Locate the cell with the specified text and output its [x, y] center coordinate. 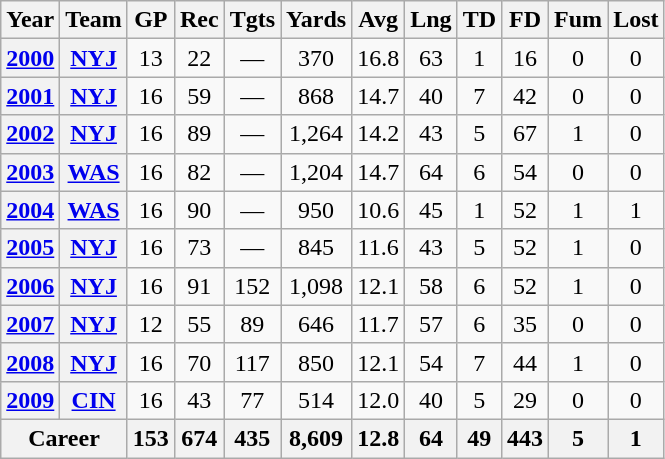
2003 [30, 172]
CIN [94, 400]
443 [526, 438]
2006 [30, 286]
13 [150, 58]
91 [199, 286]
55 [199, 324]
2002 [30, 134]
1,264 [316, 134]
70 [199, 362]
29 [526, 400]
845 [316, 248]
67 [526, 134]
11.6 [378, 248]
44 [526, 362]
12.0 [378, 400]
2001 [30, 96]
2008 [30, 362]
850 [316, 362]
646 [316, 324]
950 [316, 210]
2004 [30, 210]
Rec [199, 20]
2007 [30, 324]
153 [150, 438]
1,098 [316, 286]
868 [316, 96]
57 [431, 324]
514 [316, 400]
8,609 [316, 438]
73 [199, 248]
82 [199, 172]
Year [30, 20]
Tgts [252, 20]
42 [526, 96]
FD [526, 20]
GP [150, 20]
152 [252, 286]
Lng [431, 20]
2000 [30, 58]
14.2 [378, 134]
435 [252, 438]
12.8 [378, 438]
Fum [578, 20]
16.8 [378, 58]
Team [94, 20]
1,204 [316, 172]
370 [316, 58]
10.6 [378, 210]
63 [431, 58]
22 [199, 58]
Yards [316, 20]
12 [150, 324]
90 [199, 210]
58 [431, 286]
TD [479, 20]
35 [526, 324]
77 [252, 400]
Career [64, 438]
Lost [636, 20]
2005 [30, 248]
674 [199, 438]
2009 [30, 400]
11.7 [378, 324]
Avg [378, 20]
49 [479, 438]
45 [431, 210]
117 [252, 362]
59 [199, 96]
